Locate the cell with the specified text and output its (x, y) center coordinate. 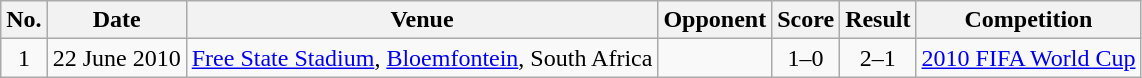
2–1 (878, 58)
1–0 (806, 58)
2010 FIFA World Cup (1028, 58)
Score (806, 20)
Result (878, 20)
Opponent (715, 20)
Competition (1028, 20)
22 June 2010 (116, 58)
Free State Stadium, Bloemfontein, South Africa (422, 58)
No. (24, 20)
Venue (422, 20)
Date (116, 20)
1 (24, 58)
